Output the (x, y) coordinate of the center of the cell containing the given text.  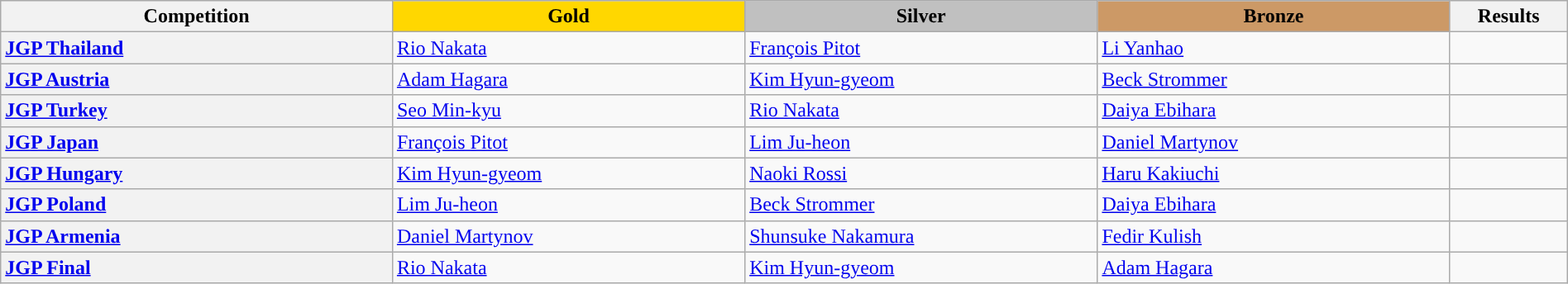
Competition (197, 17)
JGP Poland (197, 205)
Seo Min-kyu (568, 111)
JGP Hungary (197, 173)
Results (1508, 17)
Shunsuke Nakamura (921, 236)
JGP Austria (197, 79)
Bronze (1274, 17)
JGP Armenia (197, 236)
JGP Thailand (197, 48)
JGP Turkey (197, 111)
Li Yanhao (1274, 48)
JGP Japan (197, 142)
JGP Final (197, 267)
Gold (568, 17)
Naoki Rossi (921, 173)
Silver (921, 17)
Fedir Kulish (1274, 236)
Haru Kakiuchi (1274, 173)
